Detect which cell encompasses the target text, then output its (X, Y) center coordinate. 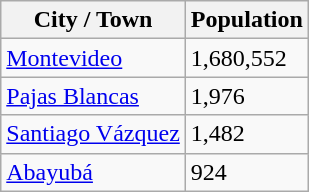
Abayubá (94, 172)
City / Town (94, 20)
Pajas Blancas (94, 96)
Population (246, 20)
1,680,552 (246, 58)
1,482 (246, 134)
1,976 (246, 96)
Montevideo (94, 58)
924 (246, 172)
Santiago Vázquez (94, 134)
